Detect which cell encompasses the target text, then output its (X, Y) center coordinate. 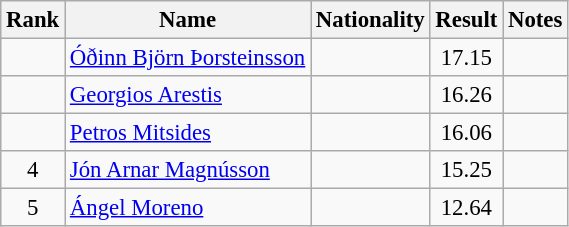
Result (466, 20)
15.25 (466, 170)
16.06 (466, 133)
4 (33, 170)
5 (33, 208)
Name (188, 20)
Óðinn Björn Þorsteinsson (188, 58)
Ángel Moreno (188, 208)
Rank (33, 20)
12.64 (466, 208)
Nationality (370, 20)
17.15 (466, 58)
Jón Arnar Magnússon (188, 170)
Petros Mitsides (188, 133)
Georgios Arestis (188, 95)
16.26 (466, 95)
Notes (536, 20)
